Scan for the cell matching the given text and deliver its (X, Y) coordinate at center. 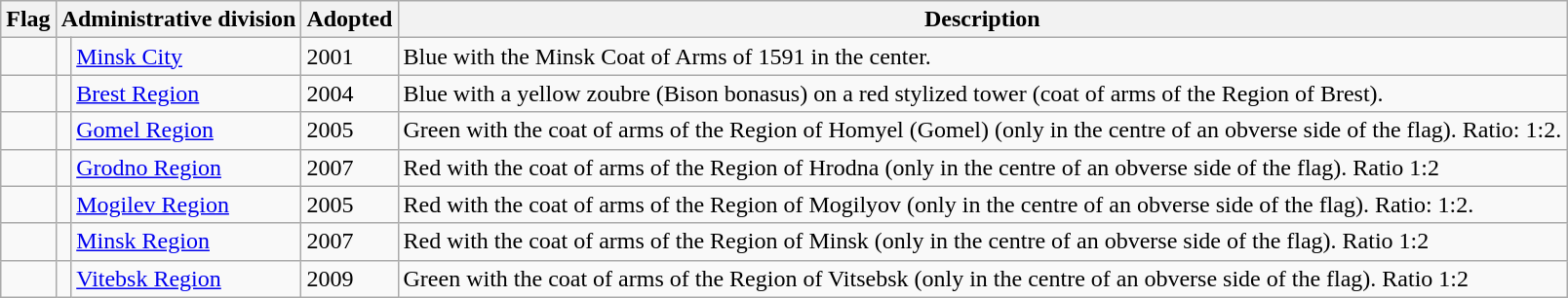
Blue with the Minsk Coat of Arms of 1591 in the center. (983, 56)
Mogilev Region (186, 205)
Flag (28, 19)
Green with the coat of arms of the Region of Vitsebsk (only in the centre of an obverse side of the flag). Ratio 1:2 (983, 279)
Description (983, 19)
Vitebsk Region (186, 279)
Red with the coat of arms of the Region of Hrodna (only in the centre of an obverse side of the flag). Ratio 1:2 (983, 168)
2004 (349, 93)
Minsk Region (186, 242)
Gomel Region (186, 130)
Grodno Region (186, 168)
Adopted (349, 19)
2001 (349, 56)
Minsk City (186, 56)
2009 (349, 279)
Blue with a yellow zoubre (Bison bonasus) on a red stylized tower (coat of arms of the Region of Brest). (983, 93)
Brest Region (186, 93)
Administrative division (178, 19)
Red with the coat of arms of the Region of Mogilyov (only in the centre of an obverse side of the flag). Ratio: 1:2. (983, 205)
Green with the coat of arms of the Region of Homyel (Gomel) (only in the centre of an obverse side of the flag). Ratio: 1:2. (983, 130)
Red with the coat of arms of the Region of Minsk (only in the centre of an obverse side of the flag). Ratio 1:2 (983, 242)
